Search for the cell housing the specified text and yield its (X, Y) center coordinate. 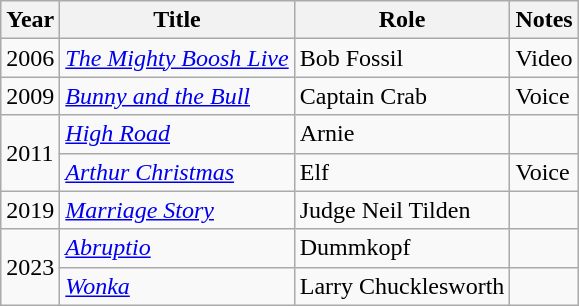
Arnie (402, 134)
2011 (30, 153)
Wonka (177, 286)
Elf (402, 172)
2009 (30, 96)
The Mighty Boosh Live (177, 58)
Marriage Story (177, 210)
Role (402, 20)
Video (544, 58)
Title (177, 20)
Bunny and the Bull (177, 96)
Notes (544, 20)
2023 (30, 267)
Larry Chucklesworth (402, 286)
Captain Crab (402, 96)
Abruptio (177, 248)
Year (30, 20)
2006 (30, 58)
Dummkopf (402, 248)
Arthur Christmas (177, 172)
High Road (177, 134)
2019 (30, 210)
Bob Fossil (402, 58)
Judge Neil Tilden (402, 210)
